For the text-containing cell, return its midpoint in [X, Y] coordinate format. 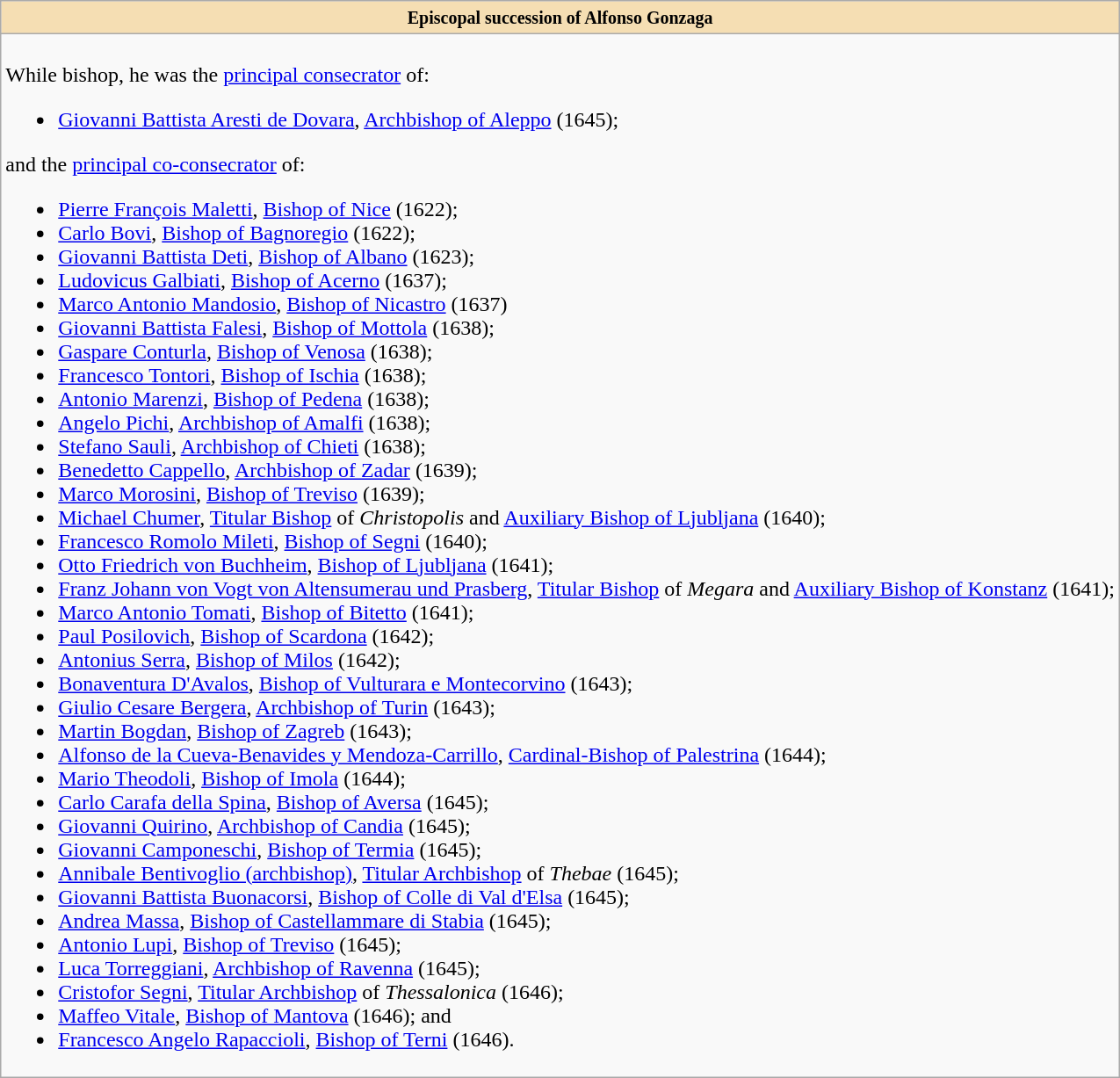
Episcopal succession of Alfonso Gonzaga [560, 18]
